Detect which cell encompasses the target text, then output its (X, Y) center coordinate. 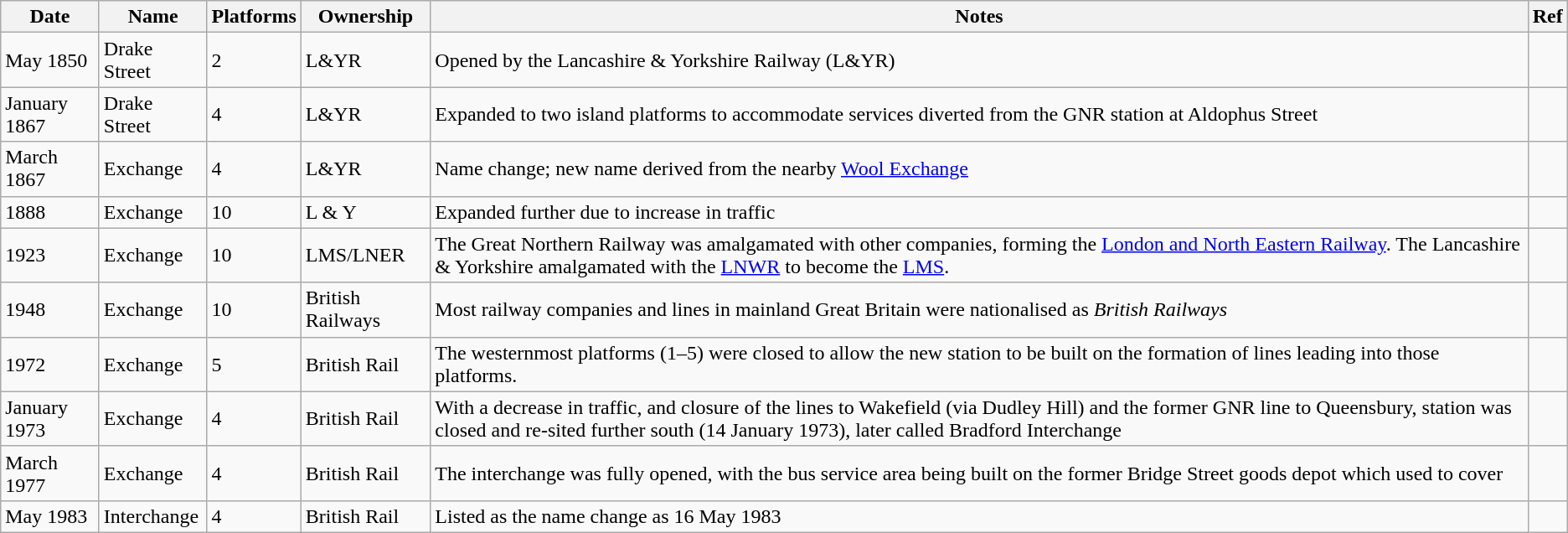
Notes (979, 17)
January 1973 (50, 419)
1948 (50, 310)
Platforms (254, 17)
5 (254, 364)
Date (50, 17)
March 1867 (50, 169)
The interchange was fully opened, with the bus service area being built on the former Bridge Street goods depot which used to cover (979, 473)
1888 (50, 212)
L & Y (365, 212)
May 1850 (50, 60)
Name (152, 17)
Ownership (365, 17)
January 1867 (50, 114)
LMS/LNER (365, 255)
Interchange (152, 516)
Most railway companies and lines in mainland Great Britain were nationalised as British Railways (979, 310)
Listed as the name change as 16 May 1983 (979, 516)
British Railways (365, 310)
2 (254, 60)
Ref (1548, 17)
May 1983 (50, 516)
Expanded to two island platforms to accommodate services diverted from the GNR station at Aldophus Street (979, 114)
March 1977 (50, 473)
Expanded further due to increase in traffic (979, 212)
The westernmost platforms (1–5) were closed to allow the new station to be built on the formation of lines leading into those platforms. (979, 364)
Opened by the Lancashire & Yorkshire Railway (L&YR) (979, 60)
Name change; new name derived from the nearby Wool Exchange (979, 169)
1923 (50, 255)
1972 (50, 364)
